Capture the cell that displays the provided text and extract its [x, y] central coordinate. 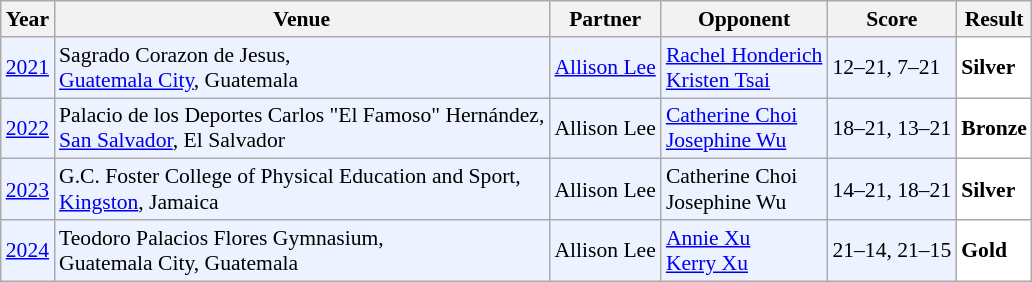
2021 [28, 68]
Palacio de los Deportes Carlos "El Famoso" Hernández,San Salvador, El Salvador [302, 128]
G.C. Foster College of Physical Education and Sport,Kingston, Jamaica [302, 190]
2024 [28, 250]
12–21, 7–21 [892, 68]
Sagrado Corazon de Jesus,Guatemala City, Guatemala [302, 68]
Venue [302, 19]
Rachel Honderich Kristen Tsai [744, 68]
Annie Xu Kerry Xu [744, 250]
Gold [994, 250]
Bronze [994, 128]
Opponent [744, 19]
14–21, 18–21 [892, 190]
21–14, 21–15 [892, 250]
Partner [604, 19]
Score [892, 19]
2022 [28, 128]
Result [994, 19]
2023 [28, 190]
Teodoro Palacios Flores Gymnasium,Guatemala City, Guatemala [302, 250]
18–21, 13–21 [892, 128]
Year [28, 19]
